Find where the given text appears and provide that cell's center as [x, y] coordinate. 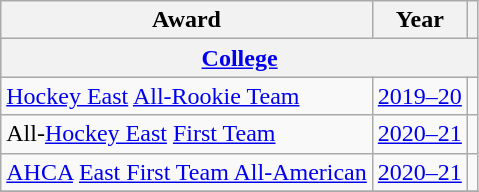
AHCA East First Team All-American [187, 172]
Hockey East All-Rookie Team [187, 96]
All-Hockey East First Team [187, 134]
Award [187, 20]
2019–20 [420, 96]
College [240, 58]
Year [420, 20]
